Search for the cell housing the specified text and yield its (x, y) center coordinate. 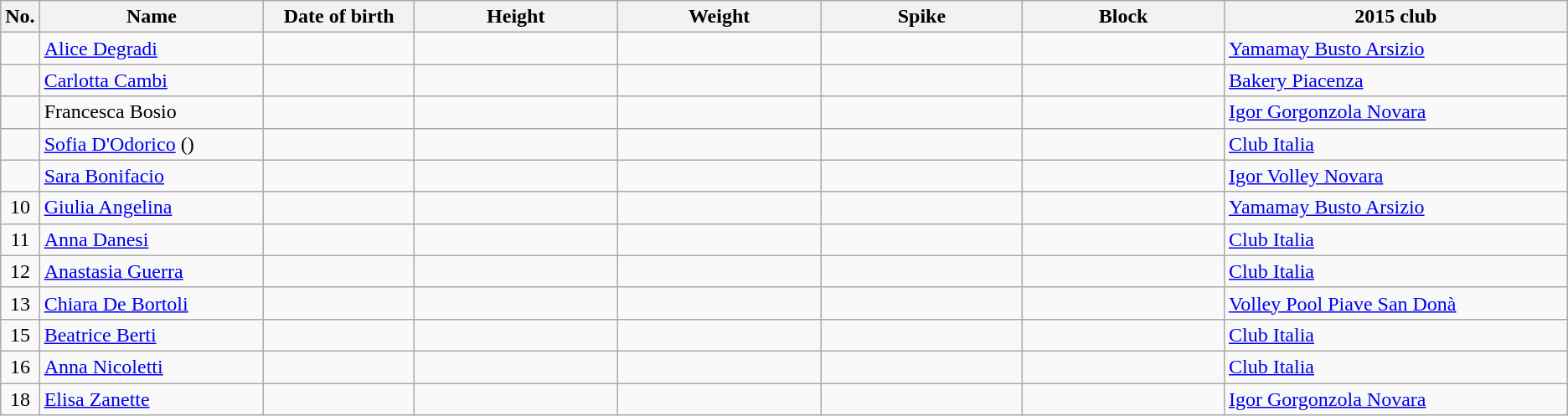
12 (20, 271)
No. (20, 17)
Block (1124, 17)
Weight (719, 17)
Francesca Bosio (152, 112)
Sofia D'Odorico () (152, 144)
11 (20, 239)
13 (20, 303)
Anna Nicoletti (152, 367)
16 (20, 367)
Sara Bonifacio (152, 176)
Beatrice Berti (152, 335)
Spike (921, 17)
Alice Degradi (152, 49)
18 (20, 399)
Name (152, 17)
Volley Pool Piave San Donà (1395, 303)
Chiara De Bortoli (152, 303)
Anastasia Guerra (152, 271)
Elisa Zanette (152, 399)
Anna Danesi (152, 239)
2015 club (1395, 17)
10 (20, 208)
Bakery Piacenza (1395, 80)
Igor Volley Novara (1395, 176)
Height (516, 17)
Date of birth (339, 17)
Giulia Angelina (152, 208)
15 (20, 335)
Carlotta Cambi (152, 80)
